Return the [X, Y] coordinate for the center point of the cell that contains the specified text.  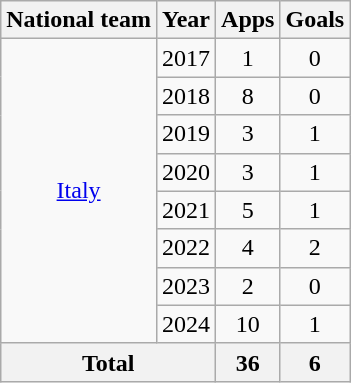
4 [248, 248]
Year [186, 20]
2019 [186, 134]
6 [315, 362]
2017 [186, 58]
Goals [315, 20]
8 [248, 96]
Total [108, 362]
36 [248, 362]
2024 [186, 324]
5 [248, 210]
2018 [186, 96]
2020 [186, 172]
2022 [186, 248]
10 [248, 324]
Apps [248, 20]
2021 [186, 210]
2023 [186, 286]
Italy [79, 191]
National team [79, 20]
